Extract the (X, Y) coordinate from the center of the cell holding the provided text.  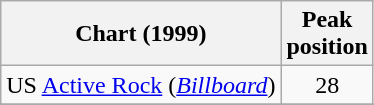
Chart (1999) (141, 34)
Peakposition (327, 34)
US Active Rock (Billboard) (141, 85)
28 (327, 85)
